Search for the cell housing the specified text and yield its [X, Y] center coordinate. 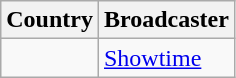
Showtime [166, 58]
Broadcaster [166, 20]
Country [50, 20]
